Locate the cell with the specified text and output its [X, Y] center coordinate. 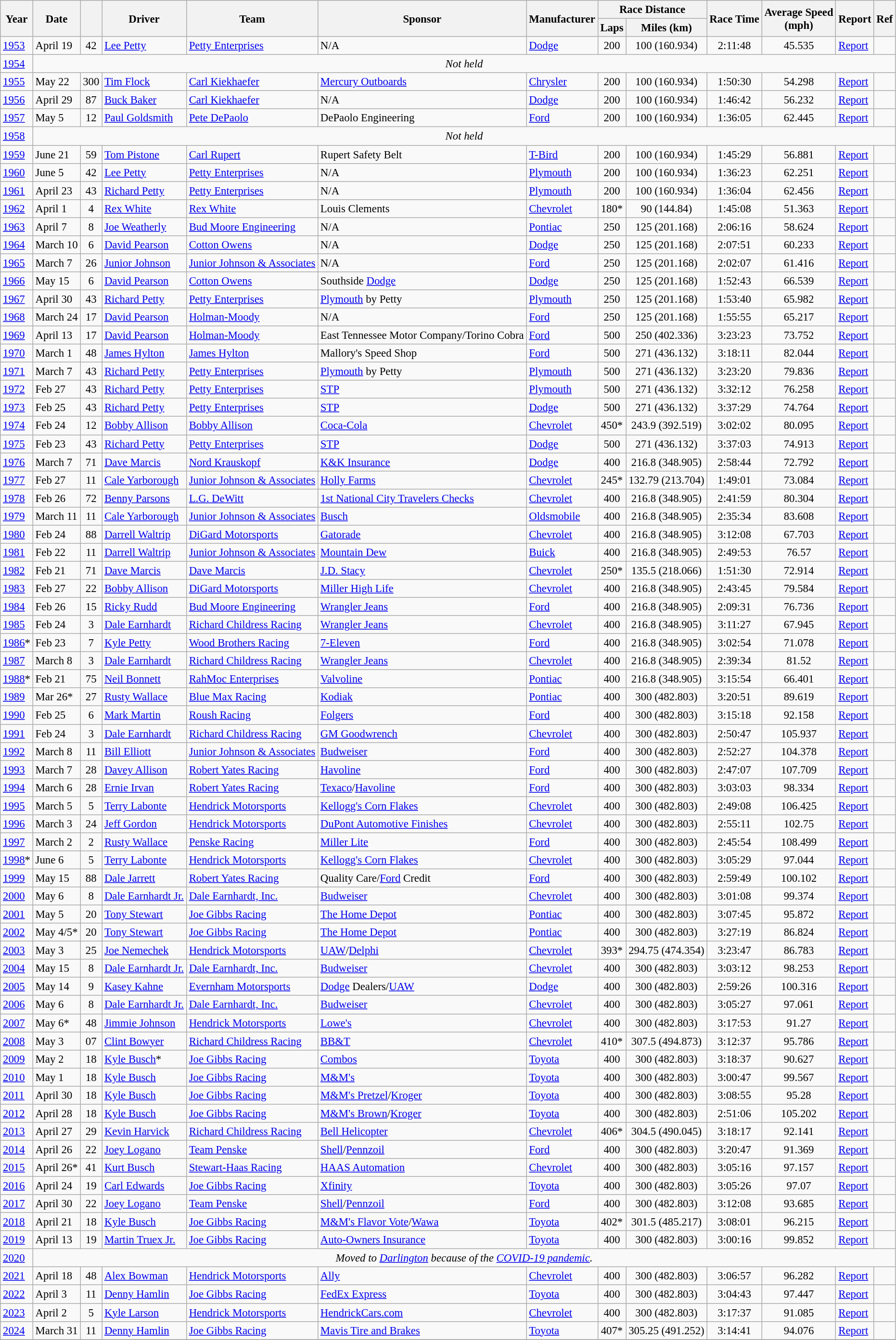
3:00:47 [734, 1077]
Paul Goldsmith [144, 118]
Davey Allison [144, 770]
2:55:11 [734, 824]
3:12:37 [734, 1041]
Busch [422, 516]
45.535 [799, 46]
April 24 [57, 1186]
26 [91, 263]
307.5 (494.873) [666, 1041]
Feb 22 [57, 553]
Chrysler [562, 82]
74.764 [799, 408]
March 1 [57, 353]
3:20:47 [734, 1149]
April 27 [57, 1132]
1955 [17, 82]
Mallory's Speed Shop [422, 353]
2:39:34 [734, 661]
91.085 [799, 1313]
Bill Elliott [144, 751]
305.25 (491.252) [666, 1330]
Auto-Owners Insurance [422, 1240]
1:36:04 [734, 191]
100.316 [799, 987]
May 22 [57, 82]
89.619 [799, 697]
300 [91, 82]
Miles (km) [666, 28]
Pete DePaolo [252, 118]
1990 [17, 715]
99.852 [799, 1240]
Kyle Petty [144, 643]
79.584 [799, 589]
1979 [17, 516]
1996 [17, 824]
1982 [17, 570]
3:18:37 [734, 1059]
1989 [17, 697]
Mercury Outboards [422, 82]
2:59:49 [734, 878]
2024 [17, 1330]
3:17:53 [734, 1023]
Oldsmobile [562, 516]
3:11:27 [734, 625]
2020 [17, 1258]
M&M's Pretzel/Kroger [422, 1095]
UAW/Delphi [422, 951]
95.872 [799, 915]
3:23:23 [734, 335]
86.824 [799, 932]
1983 [17, 589]
Dale Jarrett [144, 878]
2:49:53 [734, 553]
99.567 [799, 1077]
Buick [562, 553]
Ernie Irvan [144, 787]
Wood Brothers Racing [252, 643]
Martin Truex Jr. [144, 1240]
105.937 [799, 734]
3:08:01 [734, 1222]
2:09:31 [734, 607]
M&M's Flavor Vote/Wawa [422, 1222]
3:03:12 [734, 968]
2 [91, 842]
108.499 [799, 842]
106.425 [799, 806]
95.28 [799, 1095]
73.752 [799, 335]
Joe Nemechek [144, 951]
65.217 [799, 317]
3:06:57 [734, 1276]
1961 [17, 191]
97.157 [799, 1168]
2:49:08 [734, 806]
15 [91, 607]
1984 [17, 607]
60.233 [799, 245]
Kyle Busch* [144, 1059]
406* [612, 1132]
3:37:03 [734, 444]
1993 [17, 770]
Penske Racing [252, 842]
June 5 [57, 172]
1:45:08 [734, 208]
Evernham Motorsports [252, 987]
301.5 (485.217) [666, 1222]
2:47:07 [734, 770]
250* [612, 570]
294.75 (474.354) [666, 951]
75 [91, 679]
2003 [17, 951]
98.253 [799, 968]
1967 [17, 299]
25 [91, 951]
95.786 [799, 1041]
Folgers [422, 715]
3:05:27 [734, 1005]
2007 [17, 1023]
2023 [17, 1313]
62.445 [799, 118]
1981 [17, 553]
Laps [612, 28]
2:59:26 [734, 987]
April 19 [57, 46]
3:14:41 [734, 1330]
Tom Pistone [144, 155]
Ref [884, 18]
HAAS Automation [422, 1168]
1970 [17, 353]
107.709 [799, 770]
May 1 [57, 1077]
2009 [17, 1059]
Junior Johnson [144, 263]
3:37:29 [734, 408]
Kasey Kahne [144, 987]
1966 [17, 281]
73.084 [799, 480]
7 [91, 643]
2:07:51 [734, 245]
May 14 [57, 987]
Buck Baker [144, 100]
March 24 [57, 317]
96.215 [799, 1222]
Race Distance [653, 10]
Nord Krauskopf [252, 462]
2014 [17, 1149]
DePaolo Engineering [422, 118]
BB&T [422, 1041]
92.158 [799, 715]
2:43:45 [734, 589]
May 4/5* [57, 932]
Driver [144, 18]
1:36:05 [734, 118]
Xfinity [422, 1186]
April 28 [57, 1113]
2001 [17, 915]
East Tennessee Motor Company/Torino Cobra [422, 335]
99.374 [799, 896]
3:01:08 [734, 896]
07 [91, 1041]
Havoline [422, 770]
Carl Edwards [144, 1186]
1976 [17, 462]
91.369 [799, 1149]
1958 [17, 136]
2004 [17, 968]
3:02:02 [734, 426]
2005 [17, 987]
1985 [17, 625]
54.298 [799, 82]
7-Eleven [422, 643]
9 [91, 987]
91.27 [799, 1023]
3:00:16 [734, 1240]
100.102 [799, 878]
1975 [17, 444]
1978 [17, 498]
1969 [17, 335]
104.378 [799, 751]
June 21 [57, 155]
3:23:20 [734, 372]
March 10 [57, 245]
Race Time [734, 18]
79.836 [799, 372]
2:02:07 [734, 263]
27 [91, 697]
Ally [422, 1276]
81.52 [799, 661]
M&M's [422, 1077]
3:27:19 [734, 932]
May 2 [57, 1059]
3:32:12 [734, 389]
Holly Farms [422, 480]
June 6 [57, 860]
3:15:18 [734, 715]
2000 [17, 896]
74.913 [799, 444]
410* [612, 1041]
243.9 (392.519) [666, 426]
41 [91, 1168]
1977 [17, 480]
2:35:34 [734, 516]
2:06:16 [734, 227]
76.736 [799, 607]
96.282 [799, 1276]
April 1 [57, 208]
FedEx Express [422, 1294]
Bell Helicopter [422, 1132]
2021 [17, 1276]
Lowe's [422, 1023]
Ricky Rudd [144, 607]
2:45:54 [734, 842]
3:03:03 [734, 787]
304.5 (490.045) [666, 1132]
J.D. Stacy [422, 570]
4 [91, 208]
March 11 [57, 516]
1999 [17, 878]
76.258 [799, 389]
1953 [17, 46]
Miller High Life [422, 589]
135.5 (218.066) [666, 570]
393* [612, 951]
2012 [17, 1113]
Tim Flock [144, 82]
1956 [17, 100]
Coca-Cola [422, 426]
1959 [17, 155]
1:53:40 [734, 299]
1:36:23 [734, 172]
2010 [17, 1077]
Gatorade [422, 534]
Blue Max Racing [252, 697]
132.79 (213.704) [666, 480]
Jeff Gordon [144, 824]
1965 [17, 263]
Stewart-Haas Racing [252, 1168]
April 23 [57, 191]
97.061 [799, 1005]
3:04:43 [734, 1294]
April 2 [57, 1313]
2011 [17, 1095]
2:50:47 [734, 734]
Miller Lite [422, 842]
90.627 [799, 1059]
3:05:16 [734, 1168]
L.G. DeWitt [252, 498]
Sponsor [422, 18]
Mar 26* [57, 697]
Kodiak [422, 697]
2013 [17, 1132]
67.945 [799, 625]
Manufacturer [562, 18]
1:51:30 [734, 570]
April 21 [57, 1222]
T-Bird [562, 155]
Average Speed(mph) [799, 18]
1995 [17, 806]
250 (402.336) [666, 335]
Joe Weatherly [144, 227]
1:52:43 [734, 281]
62.456 [799, 191]
1974 [17, 426]
Neil Bonnett [144, 679]
97.07 [799, 1186]
102.75 [799, 824]
67.703 [799, 534]
April 18 [57, 1276]
1971 [17, 372]
80.304 [799, 498]
87 [91, 100]
1994 [17, 787]
3:17:37 [734, 1313]
3:08:55 [734, 1095]
86.783 [799, 951]
HendrickCars.com [422, 1313]
2:51:06 [734, 1113]
71.078 [799, 643]
66.401 [799, 679]
2008 [17, 1041]
Alex Bowman [144, 1276]
K&K Insurance [422, 462]
March 5 [57, 806]
Texaco/Havoline [422, 787]
93.685 [799, 1204]
2:41:59 [734, 498]
Combos [422, 1059]
65.982 [799, 299]
Southside Dodge [422, 281]
Moved to Darlington because of the COVID-19 pandemic. [464, 1258]
1972 [17, 389]
RahMoc Enterprises [252, 679]
2002 [17, 932]
1964 [17, 245]
April 26 [57, 1149]
1:55:55 [734, 317]
3:23:47 [734, 951]
51.363 [799, 208]
3:05:29 [734, 860]
1980 [17, 534]
April 3 [57, 1294]
Kurt Busch [144, 1168]
29 [91, 1132]
82.044 [799, 353]
1973 [17, 408]
59 [91, 155]
3:18:17 [734, 1132]
94.076 [799, 1330]
Mark Martin [144, 715]
66.539 [799, 281]
1957 [17, 118]
3:20:51 [734, 697]
97.447 [799, 1294]
56.881 [799, 155]
72.792 [799, 462]
3:07:45 [734, 915]
180* [612, 208]
80.095 [799, 426]
April 29 [57, 100]
1968 [17, 317]
Quality Care/Ford Credit [422, 878]
1992 [17, 751]
62.251 [799, 172]
56.232 [799, 100]
2:11:48 [734, 46]
1988* [17, 679]
1987 [17, 661]
1st National City Travelers Checks [422, 498]
Clint Bowyer [144, 1041]
2022 [17, 1294]
Carl Rupert [252, 155]
2018 [17, 1222]
1:49:01 [734, 480]
1997 [17, 842]
1:45:29 [734, 155]
Dodge Dealers/UAW [422, 987]
DuPont Automotive Finishes [422, 824]
1963 [17, 227]
407* [612, 1330]
Louis Clements [422, 208]
450* [612, 426]
83.608 [799, 516]
Team [252, 18]
Mavis Tire and Brakes [422, 1330]
May 6* [57, 1023]
Kyle Larson [144, 1313]
2019 [17, 1240]
April 7 [57, 227]
61.416 [799, 263]
Mountain Dew [422, 553]
Date [57, 18]
1962 [17, 208]
2006 [17, 1005]
GM Goodwrench [422, 734]
24 [91, 824]
1:50:30 [734, 82]
72.914 [799, 570]
April 26* [57, 1168]
Benny Parsons [144, 498]
2017 [17, 1204]
Roush Racing [252, 715]
3:05:26 [734, 1186]
1960 [17, 172]
72 [91, 498]
3:18:11 [734, 353]
2016 [17, 1186]
245* [612, 480]
76.57 [799, 553]
Jimmie Johnson [144, 1023]
M&M's Brown/Kroger [422, 1113]
90 (144.84) [666, 208]
1954 [17, 64]
97.044 [799, 860]
Valvoline [422, 679]
402* [612, 1222]
92.141 [799, 1132]
Rupert Safety Belt [422, 155]
1986* [17, 643]
2:52:27 [734, 751]
3:15:54 [734, 679]
1:46:42 [734, 100]
1991 [17, 734]
3:02:54 [734, 643]
March 6 [57, 787]
Year [17, 18]
98.334 [799, 787]
March 31 [57, 1330]
March 3 [57, 824]
105.202 [799, 1113]
58.624 [799, 227]
Kevin Harvick [144, 1132]
2:58:44 [734, 462]
March 2 [57, 842]
1998* [17, 860]
2015 [17, 1168]
